Return (X, Y) of the center of cell containing provided text 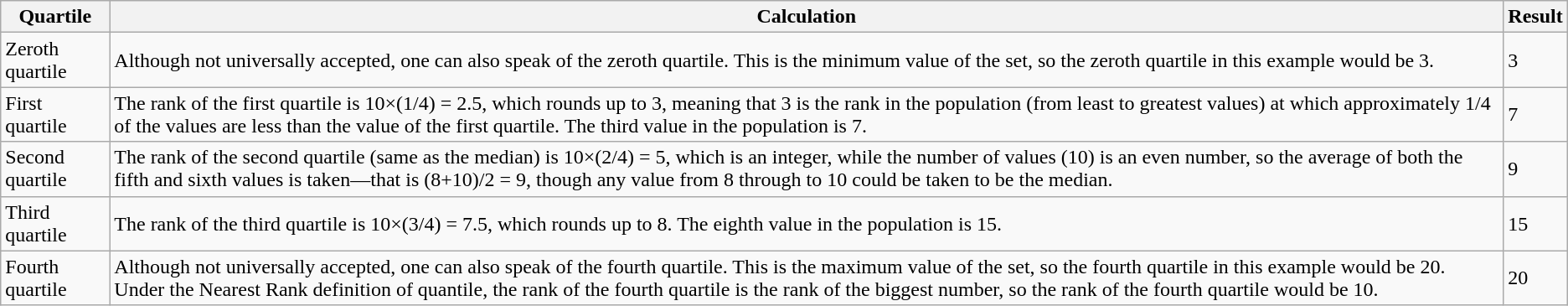
Third quartile (55, 223)
Calculation (807, 17)
The rank of the third quartile is 10×(3/4) = 7.5, which rounds up to 8. The eighth value in the population is 15. (807, 223)
Quartile (55, 17)
Second quartile (55, 169)
Fourth quartile (55, 278)
Result (1535, 17)
3 (1535, 60)
15 (1535, 223)
7 (1535, 114)
Zeroth quartile (55, 60)
20 (1535, 278)
First quartile (55, 114)
9 (1535, 169)
